Extract the (x, y) coordinate from the center of the cell holding the provided text.  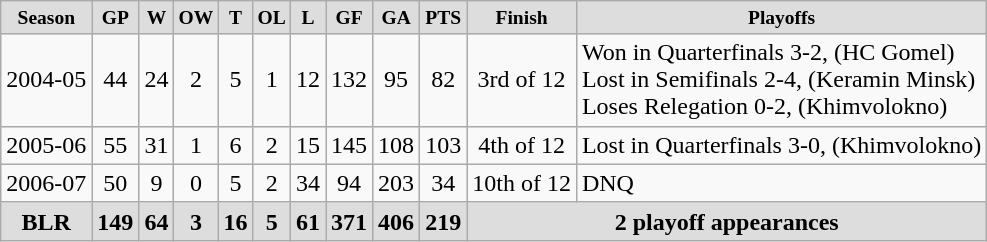
2006-07 (46, 183)
10th of 12 (522, 183)
406 (396, 221)
371 (350, 221)
31 (156, 145)
203 (396, 183)
2 playoff appearances (727, 221)
6 (236, 145)
W (156, 18)
L (308, 18)
Season (46, 18)
9 (156, 183)
16 (236, 221)
64 (156, 221)
OW (196, 18)
50 (116, 183)
24 (156, 80)
T (236, 18)
2005-06 (46, 145)
61 (308, 221)
0 (196, 183)
DNQ (781, 183)
Finish (522, 18)
15 (308, 145)
44 (116, 80)
103 (444, 145)
55 (116, 145)
108 (396, 145)
2004-05 (46, 80)
BLR (46, 221)
Playoffs (781, 18)
3 (196, 221)
Won in Quarterfinals 3-2, (HC Gomel)Lost in Semifinals 2-4, (Keramin Minsk)Loses Relegation 0-2, (Khimvolokno) (781, 80)
Lost in Quarterfinals 3-0, (Khimvolokno) (781, 145)
132 (350, 80)
219 (444, 221)
145 (350, 145)
OL (272, 18)
82 (444, 80)
95 (396, 80)
PTS (444, 18)
94 (350, 183)
GA (396, 18)
GF (350, 18)
12 (308, 80)
149 (116, 221)
GP (116, 18)
3rd of 12 (522, 80)
4th of 12 (522, 145)
